Extract the [X, Y] coordinate from the center of the cell holding the provided text.  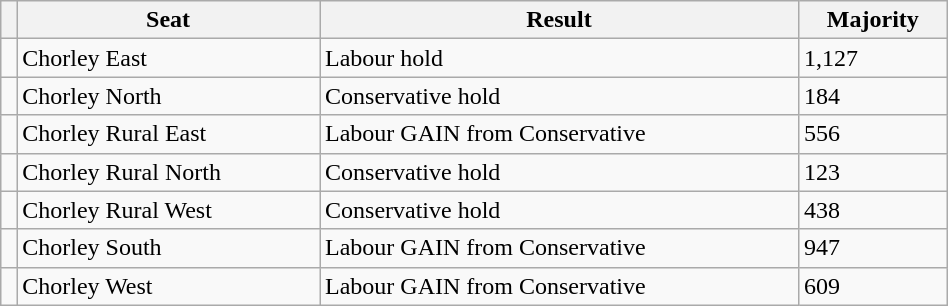
438 [872, 210]
1,127 [872, 58]
Chorley Rural West [168, 210]
Chorley Rural North [168, 172]
Chorley North [168, 96]
Labour hold [560, 58]
Majority [872, 20]
184 [872, 96]
947 [872, 248]
123 [872, 172]
609 [872, 286]
556 [872, 134]
Chorley West [168, 286]
Seat [168, 20]
Chorley East [168, 58]
Result [560, 20]
Chorley South [168, 248]
Chorley Rural East [168, 134]
